Capture the cell that displays the provided text and extract its [x, y] central coordinate. 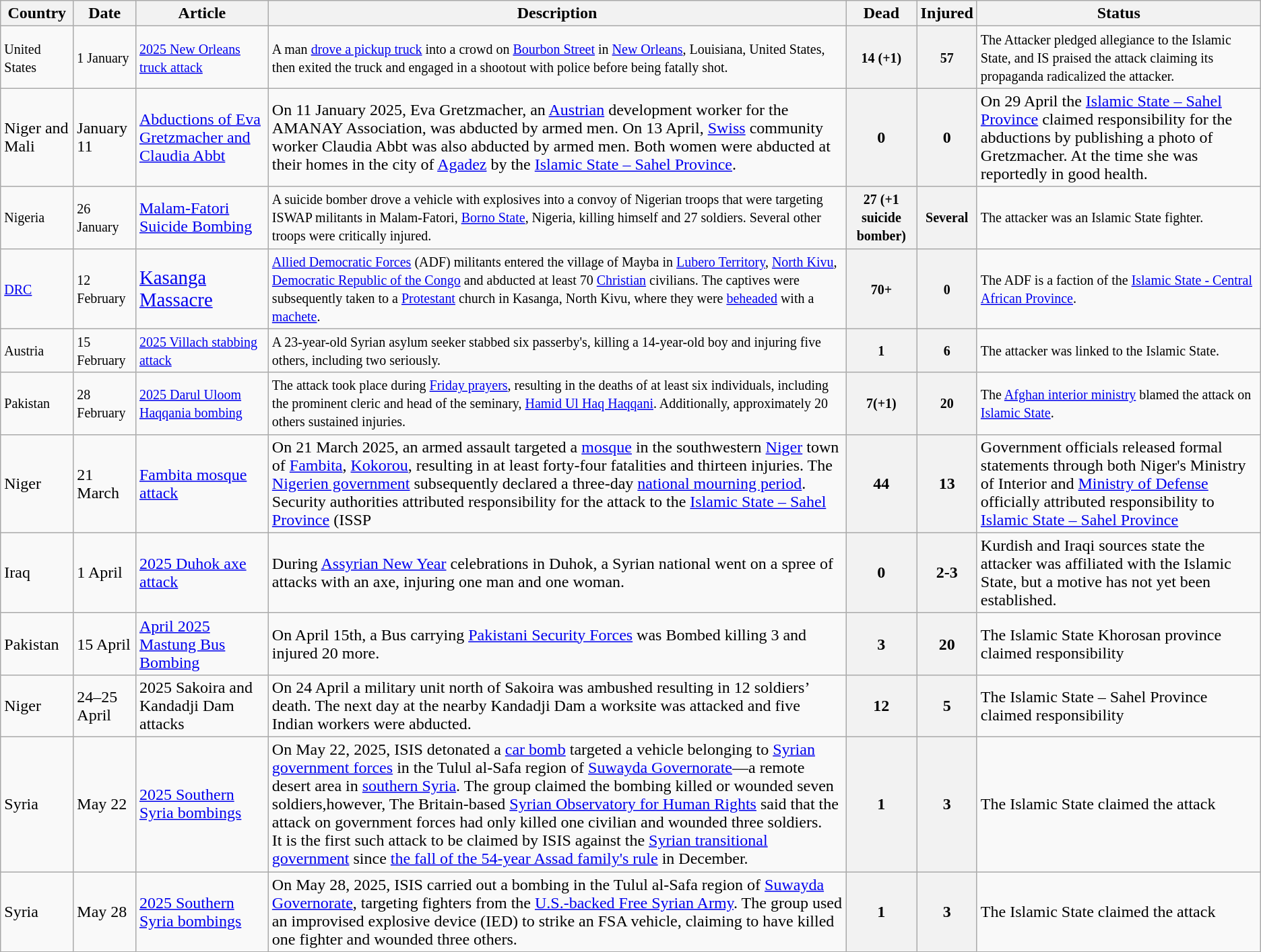
The Islamic State Khorosan province claimed responsibility [1118, 644]
12 February [105, 288]
6 [947, 350]
On April 15th, a Bus carrying Pakistani Security Forces was Bombed killing 3 and injured 20 more. [556, 644]
Article [202, 13]
The ADF is a faction of the Islamic State - Central African Province. [1118, 288]
May 22 [105, 804]
27 (+1 suicide bomber) [881, 217]
Several [947, 217]
DRC [37, 288]
Status [1118, 13]
Austria [37, 350]
5 [947, 706]
1 January [105, 57]
The Islamic State – Sahel Province claimed responsibility [1118, 706]
Kurdish and Iraqi sources state the attacker was affiliated with the Islamic State, but a motive has not yet been established. [1118, 572]
Malam-Fatori Suicide Bombing [202, 217]
Dead [881, 13]
15 April [105, 644]
January 11 [105, 137]
2025 Villach stabbing attack [202, 350]
The attacker was linked to the Islamic State. [1118, 350]
Description [556, 13]
Iraq [37, 572]
15 February [105, 350]
2025 Darul Uloom Haqqania bombing [202, 403]
Fambita mosque attack [202, 483]
Niger and Mali [37, 137]
Injured [947, 13]
The attacker was an Islamic State fighter. [1118, 217]
14 (+1) [881, 57]
April 2025 Mastung Bus Bombing [202, 644]
The Attacker pledged allegiance to the Islamic State, and IS praised the attack claiming its propaganda radicalized the attacker. [1118, 57]
7(+1) [881, 403]
24–25 April [105, 706]
The Afghan interior ministry blamed the attack on Islamic State. [1118, 403]
2025 Duhok axe attack [202, 572]
May 28 [105, 912]
Date [105, 13]
57 [947, 57]
United States [37, 57]
12 [881, 706]
2025 New Orleans truck attack [202, 57]
26 January [105, 217]
During Assyrian New Year celebrations in Duhok, a Syrian national went on a spree of attacks with an axe, injuring one man and one woman. [556, 572]
Nigeria [37, 217]
28 February [105, 403]
21March [105, 483]
1 April [105, 572]
Abductions of Eva Gretzmacher and Claudia Abbt [202, 137]
70+ [881, 288]
A 23-year-old Syrian asylum seeker stabbed six passerby's, killing a 14-year-old boy and injuring five others, including two seriously. [556, 350]
44 [881, 483]
Kasanga Massacre [202, 288]
2-3 [947, 572]
Country [37, 13]
13 [947, 483]
2025 Sakoira and Kandadji Dam attacks [202, 706]
